Capture the cell that displays the provided text and extract its [x, y] central coordinate. 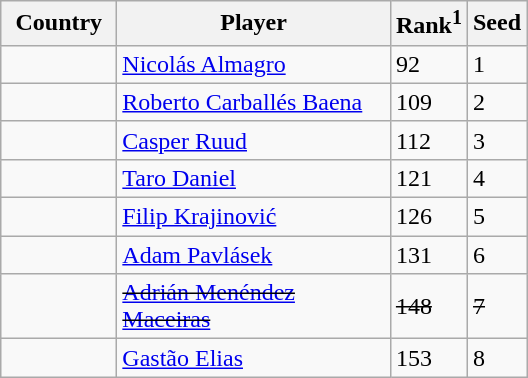
3 [496, 140]
1 [496, 64]
Player [254, 24]
Nicolás Almagro [254, 64]
109 [428, 102]
4 [496, 178]
Adrián Menéndez Maceiras [254, 306]
126 [428, 217]
Roberto Carballés Baena [254, 102]
153 [428, 358]
2 [496, 102]
5 [496, 217]
8 [496, 358]
Seed [496, 24]
Gastão Elias [254, 358]
131 [428, 255]
Rank1 [428, 24]
148 [428, 306]
Taro Daniel [254, 178]
7 [496, 306]
Filip Krajinović [254, 217]
121 [428, 178]
6 [496, 255]
Adam Pavlásek [254, 255]
112 [428, 140]
Country [59, 24]
Casper Ruud [254, 140]
92 [428, 64]
